Provide the (X, Y) coordinate of the cell's center where the given text is located.  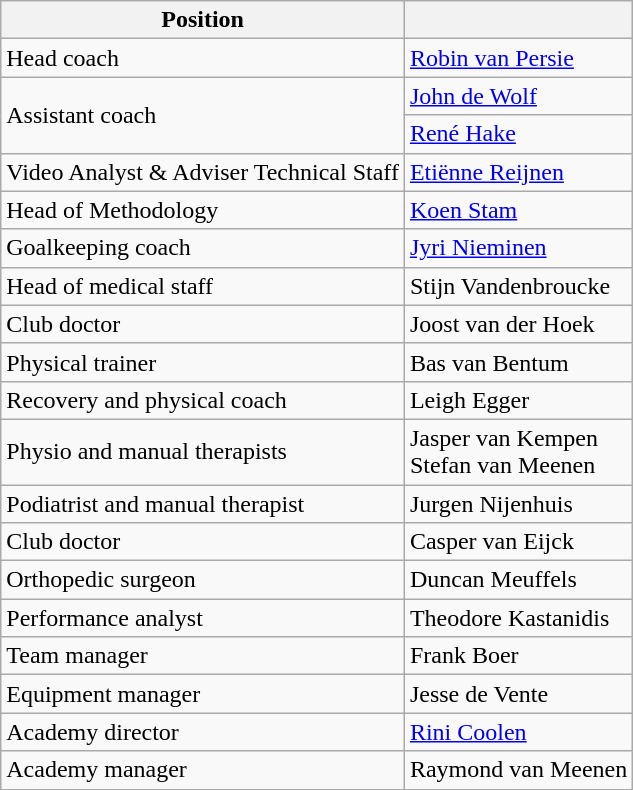
Raymond van Meenen (518, 770)
Stijn Vandenbroucke (518, 286)
Bas van Bentum (518, 362)
Goalkeeping coach (203, 248)
John de Wolf (518, 96)
Physio and manual therapists (203, 452)
Academy manager (203, 770)
Position (203, 20)
Physical trainer (203, 362)
Assistant coach (203, 115)
Leigh Egger (518, 400)
Performance analyst (203, 618)
René Hake (518, 134)
Etiënne Reijnen (518, 172)
Frank Boer (518, 656)
Team manager (203, 656)
Jurgen Nijenhuis (518, 503)
Duncan Meuffels (518, 580)
Jasper van Kempen Stefan van Meenen (518, 452)
Recovery and physical coach (203, 400)
Jesse de Vente (518, 694)
Robin van Persie (518, 58)
Head of medical staff (203, 286)
Equipment manager (203, 694)
Video Analyst & Adviser Technical Staff (203, 172)
Theodore Kastanidis (518, 618)
Orthopedic surgeon (203, 580)
Podiatrist and manual therapist (203, 503)
Jyri Nieminen (518, 248)
Koen Stam (518, 210)
Academy director (203, 732)
Rini Coolen (518, 732)
Head of Methodology (203, 210)
Casper van Eijck (518, 542)
Head coach (203, 58)
Joost van der Hoek (518, 324)
